Scan for the cell matching the given text and deliver its [x, y] coordinate at center. 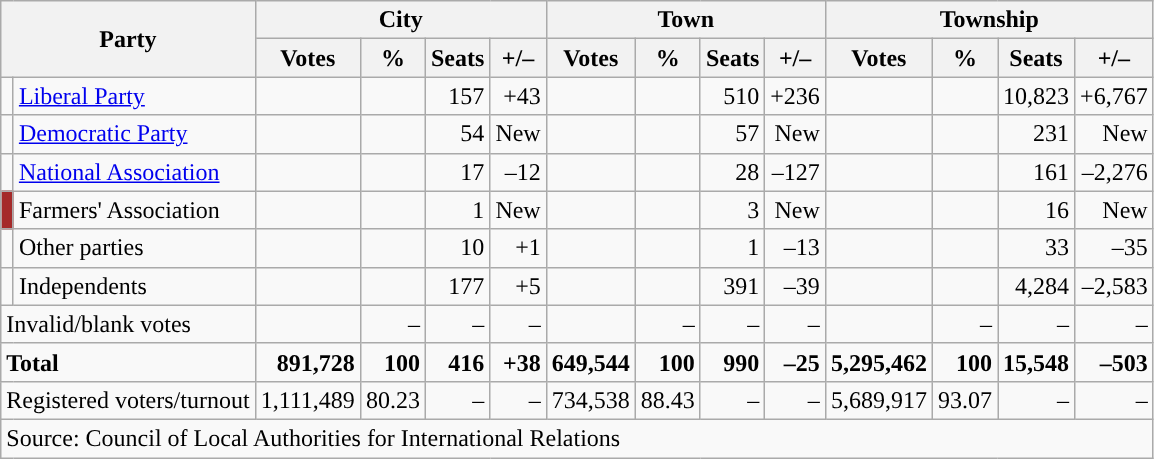
+1 [518, 248]
+43 [518, 96]
–12 [518, 172]
5,295,462 [878, 362]
Independents [134, 286]
57 [732, 134]
–2,276 [1114, 172]
Invalid/blank votes [128, 324]
10 [457, 248]
–127 [796, 172]
54 [457, 134]
Democratic Party [134, 134]
5,689,917 [878, 400]
–25 [796, 362]
891,728 [308, 362]
17 [457, 172]
Registered voters/turnout [128, 400]
3 [732, 210]
Township [989, 20]
231 [1036, 134]
City [400, 20]
416 [457, 362]
+5 [518, 286]
80.23 [392, 400]
391 [732, 286]
+236 [796, 96]
734,538 [590, 400]
157 [457, 96]
Farmers' Association [134, 210]
–39 [796, 286]
33 [1036, 248]
–13 [796, 248]
Party [128, 39]
10,823 [1036, 96]
1,111,489 [308, 400]
–503 [1114, 362]
Total [128, 362]
–35 [1114, 248]
Town [686, 20]
National Association [134, 172]
15,548 [1036, 362]
28 [732, 172]
990 [732, 362]
+6,767 [1114, 96]
Liberal Party [134, 96]
–2,583 [1114, 286]
Source: Council of Local Authorities for International Relations [577, 438]
161 [1036, 172]
649,544 [590, 362]
16 [1036, 210]
88.43 [668, 400]
Other parties [134, 248]
+38 [518, 362]
4,284 [1036, 286]
93.07 [964, 400]
177 [457, 286]
510 [732, 96]
